Find where the given text appears and provide that cell's center as (X, Y) coordinate. 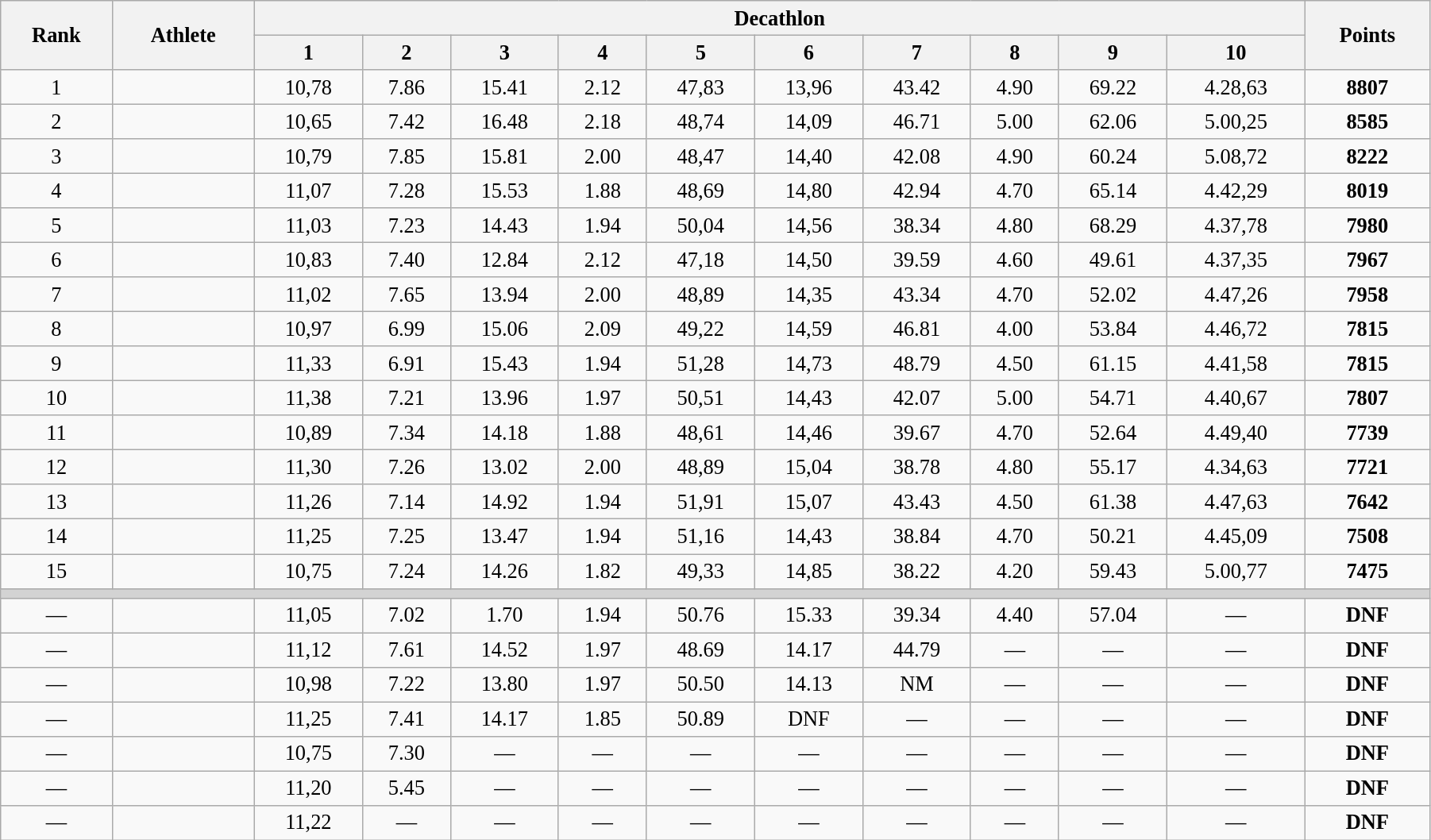
7.40 (407, 260)
13.47 (504, 537)
4.34,63 (1236, 467)
7.21 (407, 398)
7807 (1367, 398)
43.34 (916, 295)
5.00,77 (1236, 571)
5.08,72 (1236, 156)
55.17 (1113, 467)
46.81 (916, 329)
11,02 (308, 295)
48.69 (700, 649)
50,04 (700, 225)
4.40 (1015, 615)
14.43 (504, 225)
61.38 (1113, 502)
Athlete (183, 35)
47,18 (700, 260)
15.41 (504, 87)
11 (56, 433)
42.07 (916, 398)
14 (56, 537)
57.04 (1113, 615)
38.34 (916, 225)
7980 (1367, 225)
7.25 (407, 537)
14,73 (808, 364)
7.85 (407, 156)
4.49,40 (1236, 433)
11,38 (308, 398)
51,91 (700, 502)
4.47,63 (1236, 502)
11,33 (308, 364)
6.91 (407, 364)
Rank (56, 35)
16.48 (504, 121)
15.33 (808, 615)
48,74 (700, 121)
7.23 (407, 225)
50,51 (700, 398)
14,56 (808, 225)
48.79 (916, 364)
Decathlon (780, 17)
51,16 (700, 537)
7.22 (407, 684)
49,33 (700, 571)
10,65 (308, 121)
4.42,29 (1236, 191)
11,05 (308, 615)
50.76 (700, 615)
38.84 (916, 537)
14,80 (808, 191)
50.89 (700, 719)
14.18 (504, 433)
7.41 (407, 719)
10,83 (308, 260)
1.85 (602, 719)
6.99 (407, 329)
1.70 (504, 615)
13,96 (808, 87)
14,09 (808, 121)
7.65 (407, 295)
11,22 (308, 823)
4.00 (1015, 329)
4.60 (1015, 260)
13.94 (504, 295)
11,12 (308, 649)
7.26 (407, 467)
14,59 (808, 329)
4.28,63 (1236, 87)
15.06 (504, 329)
39.34 (916, 615)
7739 (1367, 433)
11,07 (308, 191)
15 (56, 571)
7.30 (407, 753)
5.45 (407, 788)
13 (56, 502)
14.52 (504, 649)
14,35 (808, 295)
13.96 (504, 398)
7.42 (407, 121)
42.08 (916, 156)
59.43 (1113, 571)
4.45,09 (1236, 537)
Points (1367, 35)
15,04 (808, 467)
12 (56, 467)
48,47 (700, 156)
11,26 (308, 502)
10,79 (308, 156)
10,78 (308, 87)
52.64 (1113, 433)
4.46,72 (1236, 329)
7.14 (407, 502)
8585 (1367, 121)
NM (916, 684)
7.34 (407, 433)
14.26 (504, 571)
15.53 (504, 191)
15.43 (504, 364)
7958 (1367, 295)
13.02 (504, 467)
10,97 (308, 329)
14,85 (808, 571)
48,61 (700, 433)
61.15 (1113, 364)
50.50 (700, 684)
8019 (1367, 191)
43.42 (916, 87)
4.47,26 (1236, 295)
14.92 (504, 502)
39.67 (916, 433)
15,07 (808, 502)
15.81 (504, 156)
38.78 (916, 467)
13.80 (504, 684)
53.84 (1113, 329)
8807 (1367, 87)
1.82 (602, 571)
7721 (1367, 467)
2.09 (602, 329)
51,28 (700, 364)
7.86 (407, 87)
69.22 (1113, 87)
10,98 (308, 684)
43.43 (916, 502)
10,89 (308, 433)
4.41,58 (1236, 364)
7508 (1367, 537)
11,03 (308, 225)
47,83 (700, 87)
49,22 (700, 329)
62.06 (1113, 121)
48,69 (700, 191)
60.24 (1113, 156)
11,20 (308, 788)
7.61 (407, 649)
7.02 (407, 615)
2.18 (602, 121)
4.40,67 (1236, 398)
44.79 (916, 649)
49.61 (1113, 260)
54.71 (1113, 398)
7475 (1367, 571)
46.71 (916, 121)
4.37,35 (1236, 260)
14,50 (808, 260)
42.94 (916, 191)
68.29 (1113, 225)
7.28 (407, 191)
7967 (1367, 260)
7642 (1367, 502)
52.02 (1113, 295)
4.37,78 (1236, 225)
5.00,25 (1236, 121)
65.14 (1113, 191)
14.13 (808, 684)
14,46 (808, 433)
14,40 (808, 156)
11,30 (308, 467)
39.59 (916, 260)
12.84 (504, 260)
8222 (1367, 156)
4.20 (1015, 571)
50.21 (1113, 537)
38.22 (916, 571)
7.24 (407, 571)
